Locate the cell with the specified text and output its (X, Y) center coordinate. 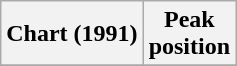
Peakposition (189, 34)
Chart (1991) (72, 34)
